Output the [x, y] coordinate of the center of the cell containing the given text.  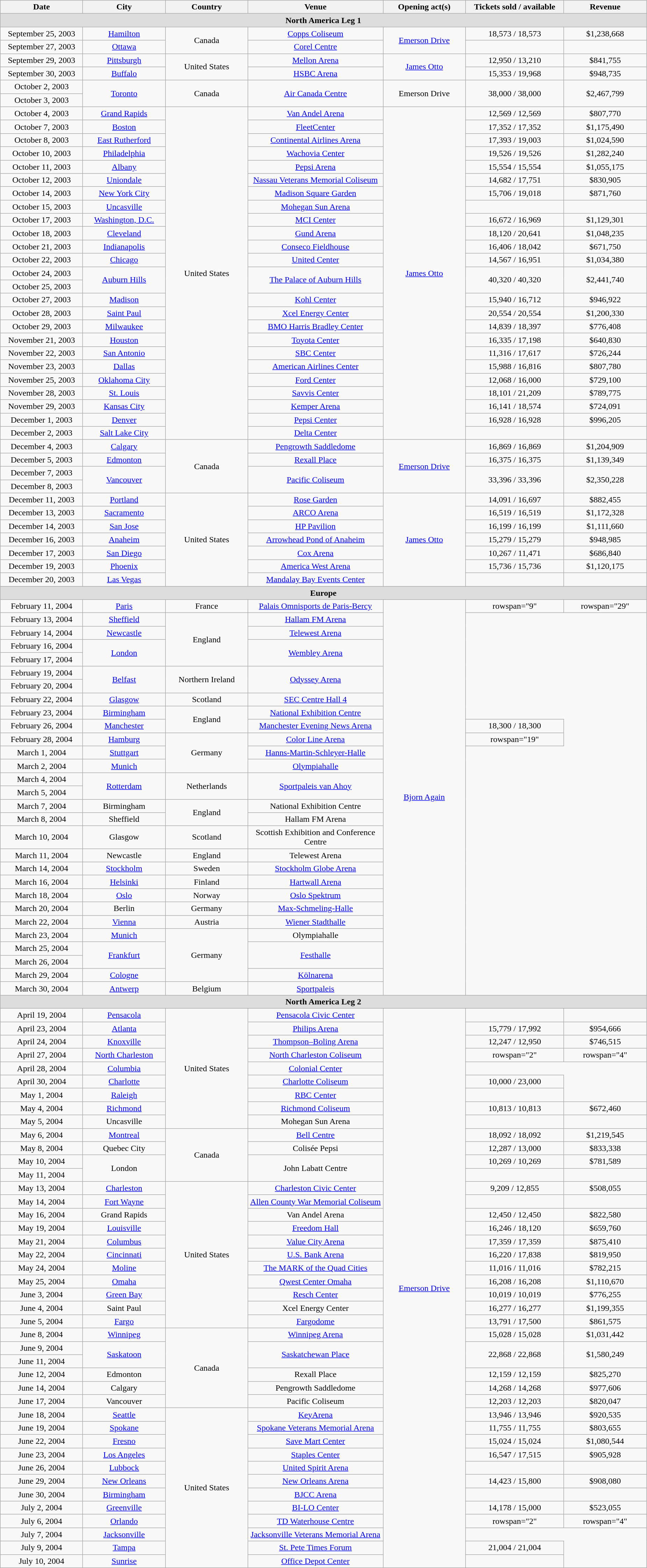
December 14, 2003 [42, 526]
$1,139,349 [605, 460]
Scottish Exhibition and Conference Centre [315, 838]
$882,455 [605, 500]
9,209 / 12,855 [515, 1188]
February 26, 2004 [42, 726]
April 28, 2004 [42, 1068]
Buffalo [124, 73]
40,320 / 40,320 [515, 280]
$781,589 [605, 1161]
Quebec City [124, 1148]
RBC Center [315, 1095]
11,755 / 11,755 [515, 1428]
United Spirit Arena [315, 1468]
October 22, 2003 [42, 260]
16,928 / 16,928 [515, 420]
15,279 / 15,279 [515, 539]
16,246 / 18,120 [515, 1228]
22,868 / 22,868 [515, 1355]
Kemper Arena [315, 407]
Resch Center [315, 1295]
Tickets sold / available [515, 7]
Sportpaleis van Ahoy [315, 786]
$861,575 [605, 1321]
16,335 / 17,198 [515, 340]
October 2, 2003 [42, 87]
Jacksonville Veterans Memorial Arena [315, 1534]
Columbia [124, 1068]
February 11, 2004 [42, 606]
Allen County War Memorial Coliseum [315, 1201]
$508,055 [605, 1188]
HP Pavilion [315, 526]
France [207, 606]
rowspan="9" [515, 606]
October 7, 2003 [42, 127]
November 23, 2003 [42, 366]
$1,200,330 [605, 313]
February 14, 2004 [42, 633]
Denver [124, 420]
October 3, 2003 [42, 100]
July 6, 2004 [42, 1521]
MCI Center [315, 220]
Philips Arena [315, 1028]
Omaha [124, 1281]
$871,760 [605, 193]
Belfast [124, 679]
15,779 / 17,992 [515, 1028]
Thompson–Boling Arena [315, 1042]
$2,350,228 [605, 480]
$1,175,490 [605, 127]
Jacksonville [124, 1534]
June 14, 2004 [42, 1388]
East Rutherford [124, 140]
Max-Schmeling-Halle [315, 909]
Frankfurt [124, 955]
Opening act(s) [424, 7]
Cox Arena [315, 553]
12,068 / 16,000 [515, 380]
13,791 / 17,500 [515, 1321]
Date [42, 7]
$841,755 [605, 60]
February 13, 2004 [42, 620]
$1,034,380 [605, 260]
Charleston [124, 1188]
Wachovia Center [315, 153]
10,269 / 10,269 [515, 1161]
Kölnarena [315, 975]
16,869 / 16,869 [515, 446]
Montreal [124, 1135]
Philadelphia [124, 153]
16,199 / 16,199 [515, 526]
BJCC Arena [315, 1495]
December 8, 2003 [42, 486]
10,000 / 23,000 [515, 1082]
Knoxville [124, 1042]
March 22, 2004 [42, 922]
$977,606 [605, 1388]
15,554 / 15,554 [515, 167]
$920,535 [605, 1414]
February 20, 2004 [42, 686]
Manchester [124, 726]
October 11, 2003 [42, 167]
Phoenix [124, 566]
15,706 / 19,018 [515, 193]
Staples Center [315, 1454]
July 10, 2004 [42, 1561]
Mandalay Bay Events Center [315, 579]
March 30, 2004 [42, 988]
Vienna [124, 922]
May 1, 2004 [42, 1095]
Finland [207, 882]
Paris [124, 606]
Arrowhead Pond of Anaheim [315, 539]
Charlotte Coliseum [315, 1082]
Revenue [605, 7]
$724,091 [605, 407]
10,267 / 11,471 [515, 553]
Freedom Hall [315, 1228]
Winnipeg Arena [315, 1335]
Winnipeg [124, 1335]
July 2, 2004 [42, 1508]
October 14, 2003 [42, 193]
May 11, 2004 [42, 1175]
Bjorn Again [424, 798]
February 28, 2004 [42, 739]
Ford Center [315, 380]
March 2, 2004 [42, 766]
October 4, 2003 [42, 113]
America West Arena [315, 566]
June 3, 2004 [42, 1295]
July 7, 2004 [42, 1534]
Cincinnati [124, 1255]
Qwest Center Omaha [315, 1281]
Air Canada Centre [315, 93]
Moline [124, 1268]
June 12, 2004 [42, 1375]
June 19, 2004 [42, 1428]
December 19, 2003 [42, 566]
Anaheim [124, 539]
May 21, 2004 [42, 1242]
rowspan="19" [515, 739]
February 17, 2004 [42, 659]
Seattle [124, 1414]
Portland [124, 500]
North Charleston [124, 1055]
16,277 / 16,277 [515, 1308]
Netherlands [207, 786]
Lubbock [124, 1468]
Oklahoma City [124, 380]
12,287 / 13,000 [515, 1148]
February 22, 2004 [42, 699]
San Jose [124, 526]
June 30, 2004 [42, 1495]
$1,204,909 [605, 446]
December 16, 2003 [42, 539]
March 7, 2004 [42, 806]
December 13, 2003 [42, 513]
Pensacola [124, 1015]
$640,830 [605, 340]
$820,047 [605, 1401]
December 17, 2003 [42, 553]
$776,408 [605, 326]
September 29, 2003 [42, 60]
14,423 / 15,800 [515, 1481]
City [124, 7]
October 21, 2003 [42, 247]
Toyota Center [315, 340]
The MARK of the Quad Cities [315, 1268]
Sportpaleis [315, 988]
St. Louis [124, 393]
$686,840 [605, 553]
March 11, 2004 [42, 855]
Manchester Evening News Arena [315, 726]
December 1, 2003 [42, 420]
$807,770 [605, 113]
16,406 / 18,042 [515, 247]
Europe [323, 593]
$822,580 [605, 1215]
April 19, 2004 [42, 1015]
19,526 / 19,526 [515, 153]
Fargodome [315, 1321]
33,396 / 33,396 [515, 480]
December 2, 2003 [42, 433]
18,101 / 21,209 [515, 393]
15,736 / 15,736 [515, 566]
Oslo Spektrum [315, 895]
Belgium [207, 988]
December 7, 2003 [42, 473]
$1,129,301 [605, 220]
November 21, 2003 [42, 340]
Bell Centre [315, 1135]
rowspan="29" [605, 606]
Colisée Pepsi [315, 1148]
$1,219,545 [605, 1135]
March 14, 2004 [42, 869]
Saskatoon [124, 1355]
Las Vegas [124, 579]
March 16, 2004 [42, 882]
March 25, 2004 [42, 948]
June 23, 2004 [42, 1454]
FleetCenter [315, 127]
June 29, 2004 [42, 1481]
Auburn Hills [124, 280]
Festhalle [315, 955]
Corel Centre [315, 47]
Houston [124, 340]
October 28, 2003 [42, 313]
16,208 / 16,208 [515, 1281]
Odyssey Arena [315, 679]
United Center [315, 260]
10,813 / 10,813 [515, 1108]
21,004 / 21,004 [515, 1548]
Orlando [124, 1521]
17,352 / 17,352 [515, 127]
Washington, D.C. [124, 220]
North Charleston Coliseum [315, 1055]
March 8, 2004 [42, 819]
$1,110,670 [605, 1281]
Gund Arena [315, 233]
Pensacola Civic Center [315, 1015]
Helsinki [124, 882]
$1,031,442 [605, 1335]
Atlanta [124, 1028]
Hartwall Arena [315, 882]
14,839 / 18,397 [515, 326]
Norway [207, 895]
Stockholm [124, 869]
$1,111,660 [605, 526]
14,268 / 14,268 [515, 1388]
15,028 / 15,028 [515, 1335]
14,682 / 17,751 [515, 180]
September 25, 2003 [42, 34]
HSBC Arena [315, 73]
Madison Square Garden [315, 193]
Mellon Arena [315, 60]
$996,205 [605, 420]
Northern Ireland [207, 679]
John Labatt Centre [315, 1168]
$782,215 [605, 1268]
14,091 / 16,697 [515, 500]
June 9, 2004 [42, 1348]
38,000 / 38,000 [515, 93]
April 30, 2004 [42, 1082]
Save Mart Center [315, 1441]
Rotterdam [124, 786]
American Airlines Center [315, 366]
Tampa [124, 1548]
$1,048,235 [605, 233]
12,950 / 13,210 [515, 60]
June 26, 2004 [42, 1468]
Rose Garden [315, 500]
May 25, 2004 [42, 1281]
June 8, 2004 [42, 1335]
October 15, 2003 [42, 207]
Hanns-Martin-Schleyer-Halle [315, 753]
Nassau Veterans Memorial Coliseum [315, 180]
North America Leg 1 [323, 20]
17,393 / 19,003 [515, 140]
July 9, 2004 [42, 1548]
March 29, 2004 [42, 975]
$1,282,240 [605, 153]
April 23, 2004 [42, 1028]
$729,100 [605, 380]
Palais Omnisports de Paris-Bercy [315, 606]
Austria [207, 922]
Spokane [124, 1428]
Pittsburgh [124, 60]
Boston [124, 127]
11,016 / 11,016 [515, 1268]
$1,199,355 [605, 1308]
$1,080,544 [605, 1441]
Cologne [124, 975]
Toronto [124, 93]
May 14, 2004 [42, 1201]
13,946 / 13,946 [515, 1414]
U.S. Bank Arena [315, 1255]
Antwerp [124, 988]
Madison [124, 300]
May 13, 2004 [42, 1188]
New York City [124, 193]
$954,666 [605, 1028]
Green Bay [124, 1295]
October 25, 2003 [42, 287]
June 17, 2004 [42, 1401]
May 8, 2004 [42, 1148]
September 27, 2003 [42, 47]
Indianapolis [124, 247]
18,573 / 18,573 [515, 34]
18,300 / 18,300 [515, 726]
Salt Lake City [124, 433]
December 20, 2003 [42, 579]
February 23, 2004 [42, 713]
October 18, 2003 [42, 233]
October 24, 2003 [42, 273]
$1,238,668 [605, 34]
May 19, 2004 [42, 1228]
Stockholm Globe Arena [315, 869]
San Antonio [124, 353]
$819,950 [605, 1255]
October 27, 2003 [42, 300]
Albany [124, 167]
Stuttgart [124, 753]
Kohl Center [315, 300]
October 17, 2003 [42, 220]
$1,024,590 [605, 140]
North America Leg 2 [323, 1002]
$825,270 [605, 1375]
June 11, 2004 [42, 1361]
Richmond [124, 1108]
$789,775 [605, 393]
$905,928 [605, 1454]
March 18, 2004 [42, 895]
12,159 / 12,159 [515, 1375]
Country [207, 7]
October 12, 2003 [42, 180]
May 6, 2004 [42, 1135]
June 18, 2004 [42, 1414]
18,120 / 20,641 [515, 233]
Pepsi Center [315, 420]
$1,055,175 [605, 167]
15,988 / 16,816 [515, 366]
June 5, 2004 [42, 1321]
November 28, 2003 [42, 393]
$671,750 [605, 247]
Greenville [124, 1508]
December 4, 2003 [42, 446]
May 22, 2004 [42, 1255]
10,019 / 10,019 [515, 1295]
Color Line Arena [315, 739]
Savvis Center [315, 393]
Louisville [124, 1228]
Conseco Fieldhouse [315, 247]
12,247 / 12,950 [515, 1042]
$946,922 [605, 300]
March 20, 2004 [42, 909]
Wembley Arena [315, 653]
20,554 / 20,554 [515, 313]
15,024 / 15,024 [515, 1441]
Uniondale [124, 180]
Cleveland [124, 233]
ARCO Arena [315, 513]
June 4, 2004 [42, 1308]
Venue [315, 7]
BMO Harris Bradley Center [315, 326]
18,092 / 18,092 [515, 1135]
May 16, 2004 [42, 1215]
Hamburg [124, 739]
16,672 / 16,969 [515, 220]
April 27, 2004 [42, 1055]
SBC Center [315, 353]
11,316 / 17,617 [515, 353]
Fresno [124, 1441]
$803,655 [605, 1428]
Oslo [124, 895]
Ottawa [124, 47]
Pepsi Arena [315, 167]
St. Pete Times Forum [315, 1548]
November 29, 2003 [42, 407]
15,353 / 19,968 [515, 73]
June 22, 2004 [42, 1441]
16,375 / 16,375 [515, 460]
12,203 / 12,203 [515, 1401]
12,569 / 12,569 [515, 113]
$726,244 [605, 353]
$830,905 [605, 180]
May 5, 2004 [42, 1122]
14,178 / 15,000 [515, 1508]
May 24, 2004 [42, 1268]
Columbus [124, 1242]
12,450 / 12,450 [515, 1215]
September 30, 2003 [42, 73]
March 10, 2004 [42, 838]
Colonial Center [315, 1068]
Raleigh [124, 1095]
$833,338 [605, 1148]
$948,985 [605, 539]
October 8, 2003 [42, 140]
December 5, 2003 [42, 460]
14,567 / 16,951 [515, 260]
May 4, 2004 [42, 1108]
16,547 / 17,515 [515, 1454]
Milwaukee [124, 326]
Office Depot Center [315, 1561]
$1,120,175 [605, 566]
TD Waterhouse Centre [315, 1521]
$807,780 [605, 366]
$2,441,740 [605, 280]
KeyArena [315, 1414]
$672,460 [605, 1108]
$2,467,799 [605, 93]
$948,735 [605, 73]
Value City Arena [315, 1242]
The Palace of Auburn Hills [315, 280]
16,220 / 17,838 [515, 1255]
16,141 / 18,574 [515, 407]
Charlotte [124, 1082]
March 1, 2004 [42, 753]
Copps Coliseum [315, 34]
$908,080 [605, 1481]
Richmond Coliseum [315, 1108]
Delta Center [315, 433]
SEC Centre Hall 4 [315, 699]
February 19, 2004 [42, 673]
Wiener Stadthalle [315, 922]
Continental Airlines Arena [315, 140]
Dallas [124, 366]
Sweden [207, 869]
$1,172,328 [605, 513]
16,519 / 16,519 [515, 513]
October 29, 2003 [42, 326]
New Orleans [124, 1481]
Hamilton [124, 34]
Fort Wayne [124, 1201]
15,940 / 16,712 [515, 300]
$746,515 [605, 1042]
March 23, 2004 [42, 935]
$1,580,249 [605, 1355]
February 16, 2004 [42, 646]
Saskatchewan Place [315, 1355]
Charleston Civic Center [315, 1188]
Fargo [124, 1321]
$875,410 [605, 1242]
March 4, 2004 [42, 779]
March 26, 2004 [42, 962]
October 10, 2003 [42, 153]
Sacramento [124, 513]
April 24, 2004 [42, 1042]
May 10, 2004 [42, 1161]
Kansas City [124, 407]
San Diego [124, 553]
17,359 / 17,359 [515, 1242]
$776,255 [605, 1295]
November 25, 2003 [42, 380]
$523,055 [605, 1508]
March 5, 2004 [42, 792]
Sunrise [124, 1561]
Los Angeles [124, 1454]
Berlin [124, 909]
December 11, 2003 [42, 500]
November 22, 2003 [42, 353]
Spokane Veterans Memorial Arena [315, 1428]
Chicago [124, 260]
New Orleans Arena [315, 1481]
$659,760 [605, 1228]
BI-LO Center [315, 1508]
